Return [X, Y] of the center of cell containing provided text 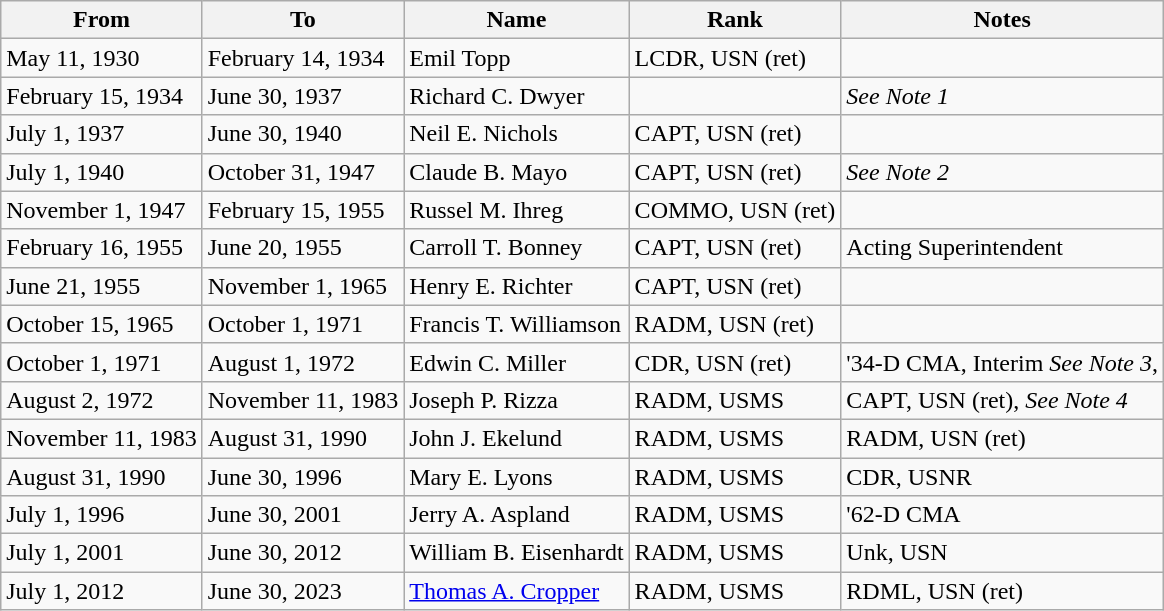
Name [516, 20]
Rank [735, 20]
July 1, 2001 [102, 553]
February 16, 1955 [102, 248]
See Note 1 [1002, 96]
June 30, 2023 [302, 591]
See Note 2 [1002, 172]
July 1, 2012 [102, 591]
July 1, 1996 [102, 515]
June 30, 2012 [302, 553]
RDML, USN (ret) [1002, 591]
February 15, 1955 [302, 210]
CDR, USNR [1002, 477]
COMMO, USN (ret) [735, 210]
Francis T. Williamson [516, 324]
Carroll T. Bonney [516, 248]
William B. Eisenhardt [516, 553]
February 15, 1934 [102, 96]
From [102, 20]
'62-D CMA [1002, 515]
November 1, 1965 [302, 286]
November 1, 1947 [102, 210]
Mary E. Lyons [516, 477]
Claude B. Mayo [516, 172]
June 30, 1996 [302, 477]
Jerry A. Aspland [516, 515]
To [302, 20]
Neil E. Nichols [516, 134]
June 20, 1955 [302, 248]
July 1, 1940 [102, 172]
CAPT, USN (ret), See Note 4 [1002, 400]
June 30, 1940 [302, 134]
June 21, 1955 [102, 286]
February 14, 1934 [302, 58]
Richard C. Dwyer [516, 96]
May 11, 1930 [102, 58]
LCDR, USN (ret) [735, 58]
Thomas A. Cropper [516, 591]
Russel M. Ihreg [516, 210]
July 1, 1937 [102, 134]
August 1, 1972 [302, 362]
August 2, 1972 [102, 400]
'34-D CMA, Interim See Note 3, [1002, 362]
June 30, 2001 [302, 515]
June 30, 1937 [302, 96]
CDR, USN (ret) [735, 362]
Emil Topp [516, 58]
Acting Superintendent [1002, 248]
October 31, 1947 [302, 172]
Unk, USN [1002, 553]
Joseph P. Rizza [516, 400]
Edwin C. Miller [516, 362]
John J. Ekelund [516, 438]
Henry E. Richter [516, 286]
October 15, 1965 [102, 324]
Notes [1002, 20]
